For the text-containing cell, return its midpoint in (x, y) coordinate format. 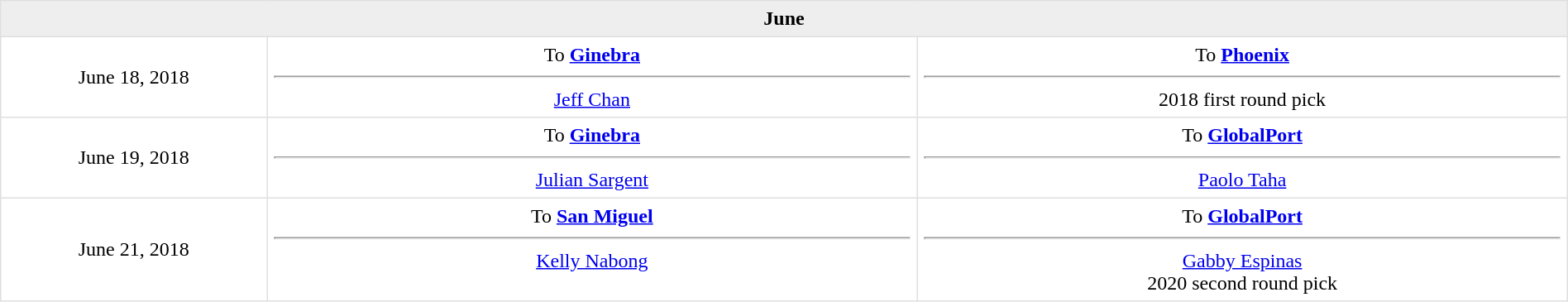
To GinebraJulian Sargent (592, 158)
June 19, 2018 (134, 158)
To Phoenix2018 first round pick (1242, 77)
June 18, 2018 (134, 77)
To GlobalPortPaolo Taha (1242, 158)
To GlobalPortGabby Espinas 2020 second round pick (1242, 249)
To San MiguelKelly Nabong (592, 249)
June (784, 19)
To GinebraJeff Chan (592, 77)
June 21, 2018 (134, 249)
